From the cell containing the given text, extract its center point as [X, Y] coordinate. 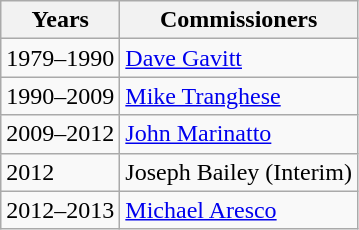
Michael Aresco [239, 210]
1979–1990 [60, 58]
John Marinatto [239, 134]
Years [60, 20]
Dave Gavitt [239, 58]
Joseph Bailey (Interim) [239, 172]
Commissioners [239, 20]
2012 [60, 172]
Mike Tranghese [239, 96]
1990–2009 [60, 96]
2012–2013 [60, 210]
2009–2012 [60, 134]
